Output the [X, Y] coordinate of the center of the cell containing the given text.  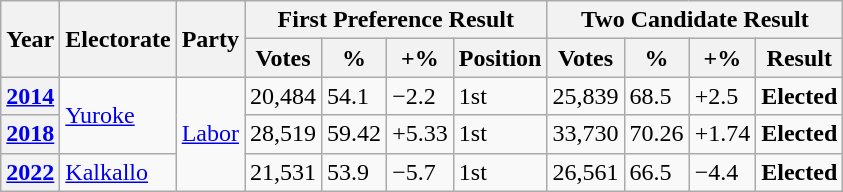
Year [30, 39]
−5.7 [420, 172]
First Preference Result [396, 20]
2022 [30, 172]
+1.74 [722, 134]
53.9 [354, 172]
20,484 [284, 96]
+5.33 [420, 134]
70.26 [656, 134]
−2.2 [420, 96]
54.1 [354, 96]
Party [210, 39]
68.5 [656, 96]
25,839 [586, 96]
Result [800, 58]
2014 [30, 96]
21,531 [284, 172]
Kalkallo [118, 172]
Yuroke [118, 115]
28,519 [284, 134]
2018 [30, 134]
Labor [210, 134]
66.5 [656, 172]
Position [500, 58]
−4.4 [722, 172]
59.42 [354, 134]
26,561 [586, 172]
+2.5 [722, 96]
33,730 [586, 134]
Two Candidate Result [695, 20]
Electorate [118, 39]
